Find where the given text appears and provide that cell's center as (x, y) coordinate. 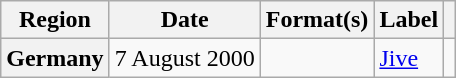
Date (184, 20)
7 August 2000 (184, 58)
Region (55, 20)
Label (409, 20)
Jive (409, 58)
Germany (55, 58)
Format(s) (317, 20)
